Detect which cell encompasses the target text, then output its (X, Y) center coordinate. 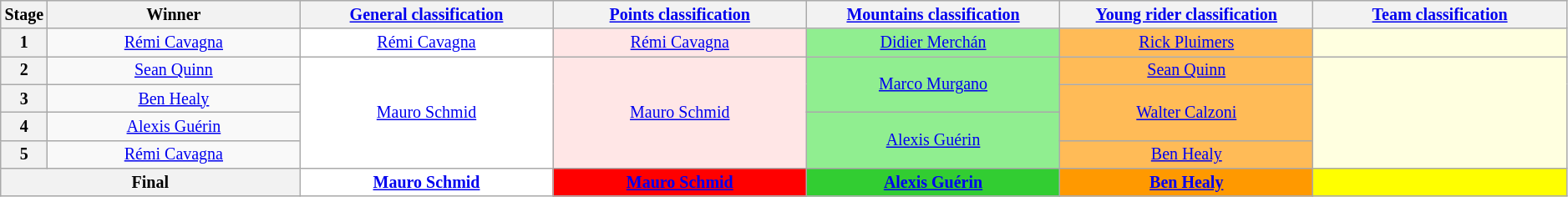
5 (24, 154)
2 (24, 70)
Rick Pluimers (1186, 43)
4 (24, 127)
Walter Calzoni (1186, 112)
Stage (24, 15)
Winner (174, 15)
Team classification (1440, 15)
Final (150, 182)
1 (24, 43)
General classification (426, 15)
Young rider classification (1186, 15)
Didier Merchán (932, 43)
Points classification (680, 15)
3 (24, 98)
Marco Murgano (932, 85)
Mountains classification (932, 15)
